Capture the cell that displays the provided text and extract its [X, Y] central coordinate. 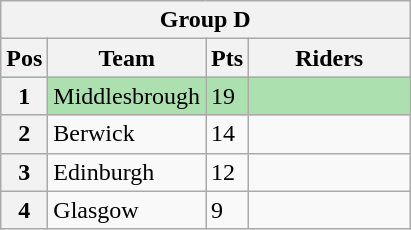
Edinburgh [127, 172]
Riders [330, 58]
12 [228, 172]
Pos [24, 58]
Middlesbrough [127, 96]
9 [228, 210]
4 [24, 210]
Group D [206, 20]
Berwick [127, 134]
Pts [228, 58]
1 [24, 96]
14 [228, 134]
2 [24, 134]
Team [127, 58]
19 [228, 96]
Glasgow [127, 210]
3 [24, 172]
